Detect which cell encompasses the target text, then output its [X, Y] center coordinate. 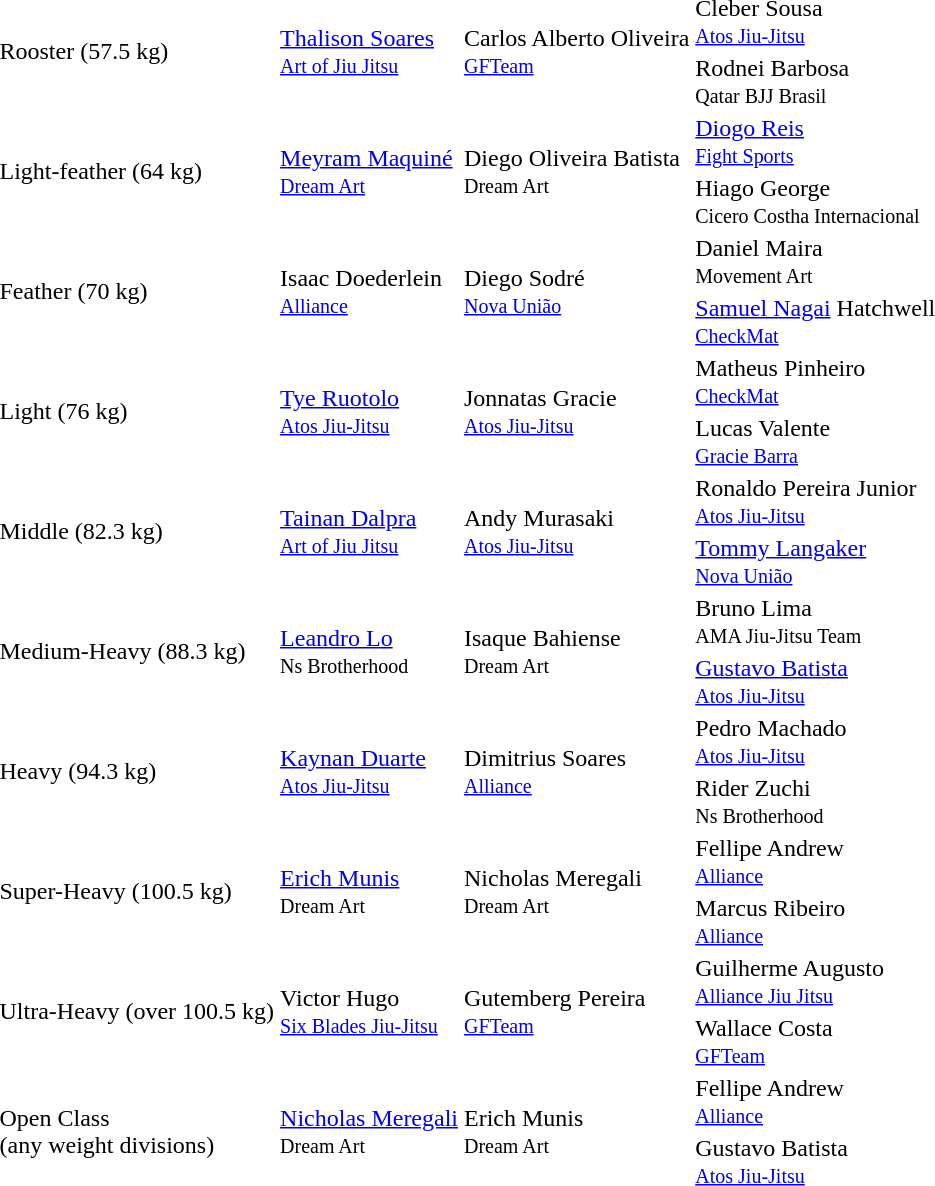
Andy MurasakiAtos Jiu-Jitsu [577, 532]
Diego Oliveira BatistaDream Art [577, 172]
Tye RuotoloAtos Jiu-Jitsu [370, 412]
Jonnatas GracieAtos Jiu-Jitsu [577, 412]
Isaque BahienseDream Art [577, 652]
Dimitrius SoaresAlliance [577, 772]
Kaynan DuarteAtos Jiu-Jitsu [370, 772]
Erich MunisDream Art [370, 892]
Leandro LoNs Brotherhood [370, 652]
Isaac DoederleinAlliance [370, 292]
Gutemberg PereiraGFTeam [577, 1012]
Meyram MaquinéDream Art [370, 172]
Tainan DalpraArt of Jiu Jitsu [370, 532]
Nicholas MeregaliDream Art [577, 892]
Diego SodréNova União [577, 292]
Victor HugoSix Blades Jiu-Jitsu [370, 1012]
